Provide the [x, y] coordinate of the cell's center where the given text is located.  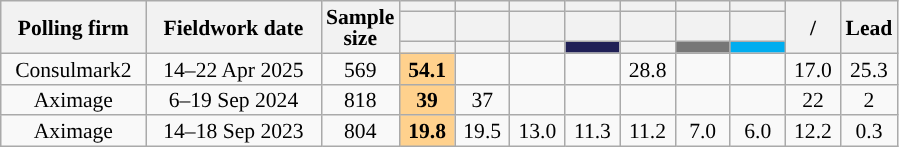
569 [360, 68]
11.3 [592, 132]
28.8 [648, 68]
54.1 [426, 68]
13.0 [538, 132]
Fieldwork date [234, 27]
7.0 [702, 132]
19.8 [426, 132]
14–18 Sep 2023 [234, 132]
25.3 [868, 68]
11.2 [648, 132]
14–22 Apr 2025 [234, 68]
6–19 Sep 2024 [234, 100]
804 [360, 132]
818 [360, 100]
Consulmark2 [74, 68]
2 [868, 100]
19.5 [482, 132]
Lead [868, 27]
22 [812, 100]
Polling firm [74, 27]
0.3 [868, 132]
6.0 [758, 132]
12.2 [812, 132]
/ [812, 27]
Samplesize [360, 27]
17.0 [812, 68]
39 [426, 100]
37 [482, 100]
